From the cell containing the given text, extract its center point as (x, y) coordinate. 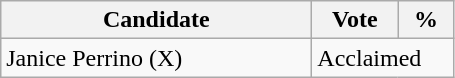
Janice Perrino (X) (156, 58)
Acclaimed (383, 58)
% (426, 20)
Candidate (156, 20)
Vote (355, 20)
